Return (X, Y) of the center of cell containing provided text 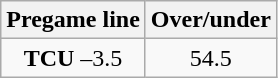
54.5 (210, 58)
TCU –3.5 (74, 58)
Pregame line (74, 20)
Over/under (210, 20)
